Identify which cell holds the provided text, then report its (X, Y) central coordinate. 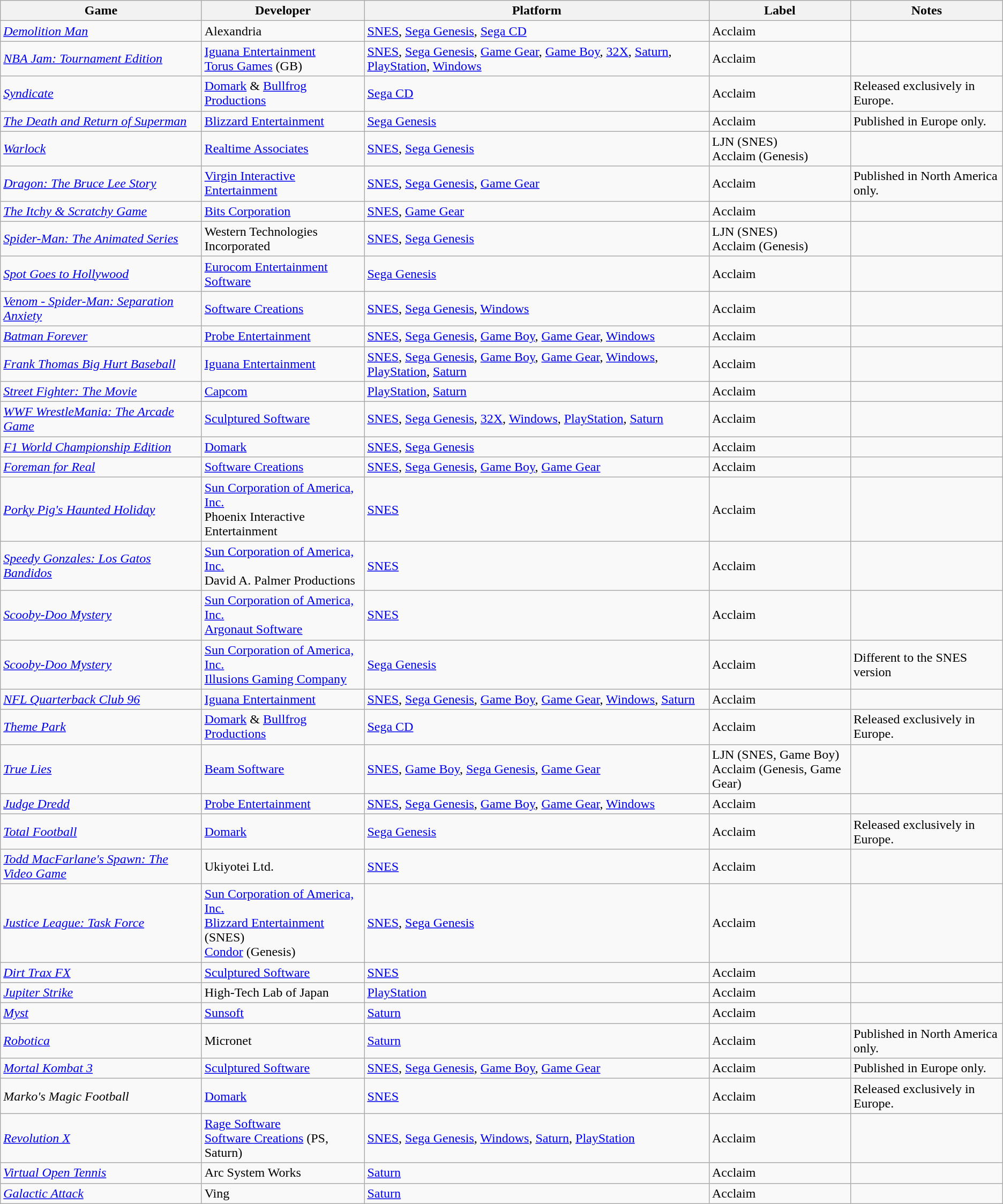
PlayStation, Saturn (537, 392)
Myst (101, 1013)
Ukiyotei Ltd. (283, 866)
NBA Jam: Tournament Edition (101, 59)
The Death and Return of Superman (101, 121)
Sun Corporation of America, Inc.Phoenix Interactive Entertainment (283, 509)
SNES, Sega Genesis, Windows (537, 309)
WWF WrestleMania: The Arcade Game (101, 419)
Robotica (101, 1041)
SNES, Game Boy, Sega Genesis, Game Gear (537, 769)
SNES, Sega Genesis, Game Boy, Game Gear, Windows, PlayStation, Saturn (537, 363)
Galactic Attack (101, 1193)
Different to the SNES version (926, 664)
Micronet (283, 1041)
Rage SoftwareSoftware Creations (PS, Saturn) (283, 1138)
SNES, Sega Genesis, Windows, Saturn, PlayStation (537, 1138)
Arc System Works (283, 1173)
Ving (283, 1193)
Dirt Trax FX (101, 973)
SNES, Sega Genesis, Sega CD (537, 31)
Virtual Open Tennis (101, 1173)
Alexandria (283, 31)
SNES, Sega Genesis, 32X, Windows, PlayStation, Saturn (537, 419)
Todd MacFarlane's Spawn: The Video Game (101, 866)
Game (101, 11)
Batman Forever (101, 336)
Porky Pig's Haunted Holiday (101, 509)
Blizzard Entertainment (283, 121)
SNES, Sega Genesis, Game Gear, Game Boy, 32X, Saturn, PlayStation, Windows (537, 59)
Sunsoft (283, 1013)
True Lies (101, 769)
LJN (SNES, Game Boy)Acclaim (Genesis, Game Gear) (780, 769)
Marko's Magic Football (101, 1096)
SNES, Sega Genesis, Game Boy, Game Gear, Windows, Saturn (537, 699)
Dragon: The Bruce Lee Story (101, 183)
Sun Corporation of America, Inc.Blizzard Entertainment (SNES)Condor (Genesis) (283, 923)
Mortal Kombat 3 (101, 1068)
Warlock (101, 149)
NFL Quarterback Club 96 (101, 699)
Revolution X (101, 1138)
Venom - Spider-Man: Separation Anxiety (101, 309)
Frank Thomas Big Hurt Baseball (101, 363)
Syndicate (101, 93)
Realtime Associates (283, 149)
Developer (283, 11)
Demolition Man (101, 31)
Beam Software (283, 769)
Label (780, 11)
Notes (926, 11)
Western Technologies Incorporated (283, 239)
Sun Corporation of America, Inc.David A. Palmer Productions (283, 566)
Sun Corporation of America, Inc.Argonaut Software (283, 615)
PlayStation (537, 993)
Spider-Man: The Animated Series (101, 239)
Virgin Interactive Entertainment (283, 183)
Platform (537, 11)
Total Football (101, 832)
SNES, Game Gear (537, 211)
Sun Corporation of America, Inc.Illusions Gaming Company (283, 664)
Spot Goes to Hollywood (101, 273)
Eurocom Entertainment Software (283, 273)
SNES, Sega Genesis, Game Gear (537, 183)
Judge Dredd (101, 804)
Capcom (283, 392)
High-Tech Lab of Japan (283, 993)
Justice League: Task Force (101, 923)
Street Fighter: The Movie (101, 392)
Iguana EntertainmentTorus Games (GB) (283, 59)
Foreman for Real (101, 467)
Bits Corporation (283, 211)
Theme Park (101, 727)
Jupiter Strike (101, 993)
Speedy Gonzales: Los Gatos Bandidos (101, 566)
The Itchy & Scratchy Game (101, 211)
F1 World Championship Edition (101, 447)
